Capture the cell that displays the provided text and extract its (x, y) central coordinate. 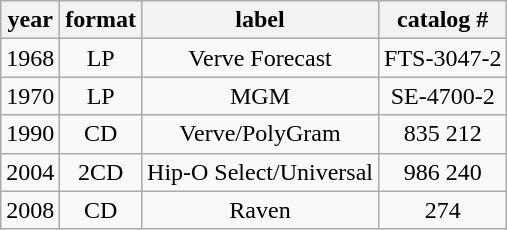
2CD (101, 172)
1968 (30, 58)
835 212 (443, 134)
catalog # (443, 20)
label (260, 20)
2008 (30, 210)
SE-4700-2 (443, 96)
Verve Forecast (260, 58)
MGM (260, 96)
274 (443, 210)
FTS-3047-2 (443, 58)
Raven (260, 210)
986 240 (443, 172)
Hip-O Select/Universal (260, 172)
1990 (30, 134)
1970 (30, 96)
2004 (30, 172)
format (101, 20)
year (30, 20)
Verve/PolyGram (260, 134)
